Scan for the cell matching the given text and deliver its [X, Y] coordinate at center. 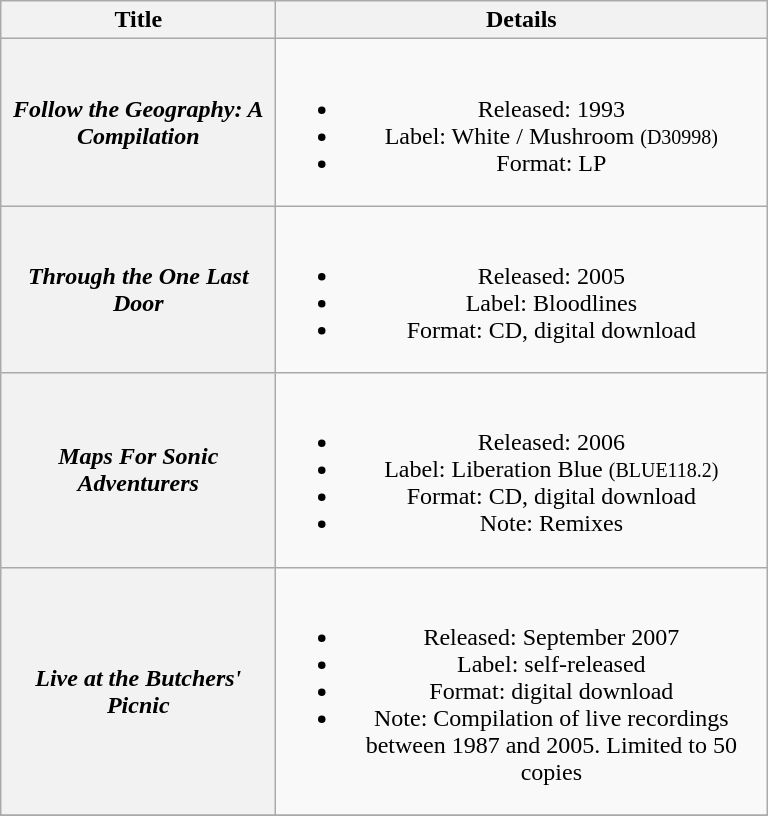
Released: 2006Label: Liberation Blue (BLUE118.2)Format: CD, digital downloadNote: Remixes [522, 470]
Through the One Last Door [138, 290]
Live at the Butchers' Picnic [138, 691]
Title [138, 20]
Released: September 2007Label: self-releasedFormat: digital downloadNote: Compilation of live recordings between 1987 and 2005. Limited to 50 copies [522, 691]
Released: 2005Label: BloodlinesFormat: CD, digital download [522, 290]
Follow the Geography: A Compilation [138, 122]
Released: 1993Label: White / Mushroom (D30998)Format: LP [522, 122]
Maps For Sonic Adventurers [138, 470]
Details [522, 20]
